Output the [x, y] coordinate of the center of the cell containing the given text.  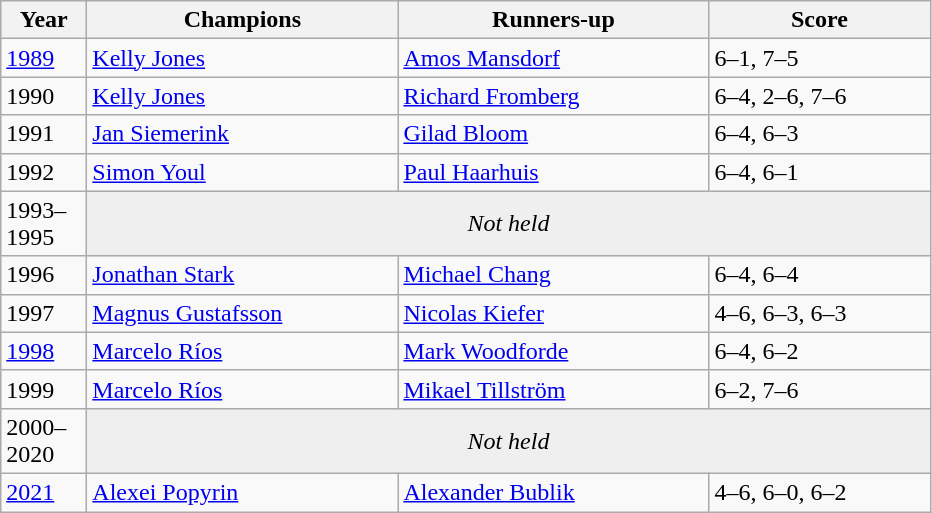
6–2, 7–6 [820, 389]
Alexei Popyrin [242, 492]
1991 [44, 134]
1993–1995 [44, 224]
Gilad Bloom [554, 134]
1990 [44, 96]
4–6, 6–3, 6–3 [820, 313]
Year [44, 20]
2021 [44, 492]
1996 [44, 275]
6–4, 6–4 [820, 275]
4–6, 6–0, 6–2 [820, 492]
Simon Youl [242, 172]
1997 [44, 313]
Runners-up [554, 20]
2000–2020 [44, 440]
Nicolas Kiefer [554, 313]
1989 [44, 58]
Paul Haarhuis [554, 172]
Score [820, 20]
Michael Chang [554, 275]
Jonathan Stark [242, 275]
6–1, 7–5 [820, 58]
1999 [44, 389]
Magnus Gustafsson [242, 313]
Mikael Tillström [554, 389]
1992 [44, 172]
Alexander Bublik [554, 492]
Amos Mansdorf [554, 58]
6–4, 2–6, 7–6 [820, 96]
6–4, 6–1 [820, 172]
Mark Woodforde [554, 351]
Champions [242, 20]
Jan Siemerink [242, 134]
6–4, 6–3 [820, 134]
Richard Fromberg [554, 96]
1998 [44, 351]
6–4, 6–2 [820, 351]
